Determine the [x, y] coordinate at the center of the cell enclosing the given text.  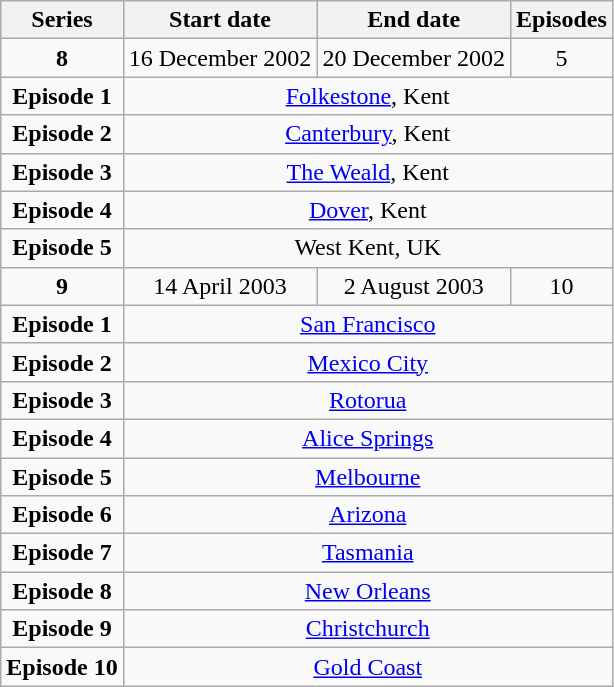
Canterbury, Kent [368, 134]
9 [62, 286]
Episode 10 [62, 667]
Episodes [562, 20]
Folkestone, Kent [368, 96]
8 [62, 58]
Alice Springs [368, 438]
Mexico City [368, 362]
5 [562, 58]
Melbourne [368, 477]
Rotorua [368, 400]
Dover, Kent [368, 210]
14 April 2003 [220, 286]
End date [414, 20]
Start date [220, 20]
10 [562, 286]
Episode 8 [62, 591]
West Kent, UK [368, 248]
San Francisco [368, 324]
2 August 2003 [414, 286]
Gold Coast [368, 667]
Tasmania [368, 553]
Arizona [368, 515]
Episode 6 [62, 515]
Series [62, 20]
New Orleans [368, 591]
Episode 9 [62, 629]
Episode 7 [62, 553]
16 December 2002 [220, 58]
Christchurch [368, 629]
The Weald, Kent [368, 172]
20 December 2002 [414, 58]
